Detect which cell encompasses the target text, then output its (x, y) center coordinate. 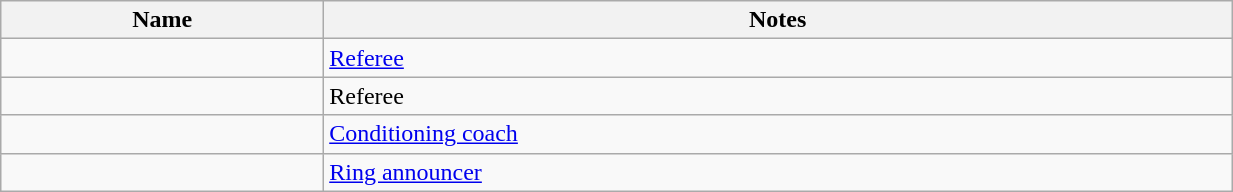
Name (162, 20)
Conditioning coach (778, 134)
Ring announcer (778, 172)
Notes (778, 20)
